Find where the given text appears and provide that cell's center as [X, Y] coordinate. 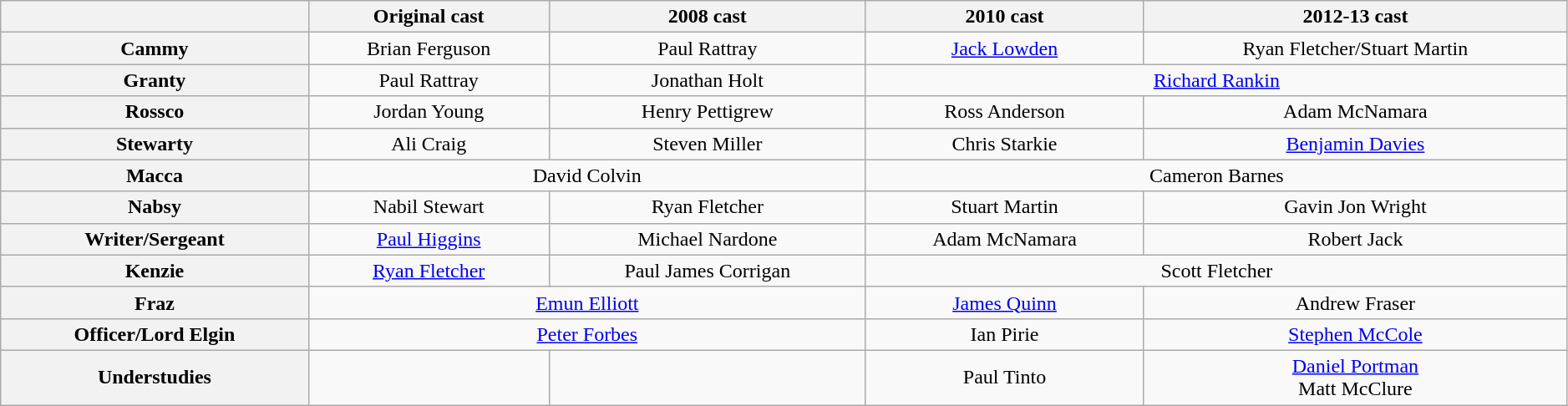
Rossco [155, 112]
Officer/Lord Elgin [155, 334]
Jonathan Holt [707, 80]
Robert Jack [1356, 239]
Brian Ferguson [429, 48]
Original cast [429, 17]
Writer/Sergeant [155, 239]
Fraz [155, 302]
Paul Tinto [1004, 378]
Ross Anderson [1004, 112]
Peter Forbes [586, 334]
Benjamin Davies [1356, 144]
Michael Nardone [707, 239]
Scott Fletcher [1216, 271]
Henry Pettigrew [707, 112]
Cammy [155, 48]
Stuart Martin [1004, 207]
Ian Pirie [1004, 334]
Richard Rankin [1216, 80]
Chris Starkie [1004, 144]
Nabsy [155, 207]
James Quinn [1004, 302]
Steven Miller [707, 144]
Gavin Jon Wright [1356, 207]
Understudies [155, 378]
Jordan Young [429, 112]
Daniel PortmanMatt McClure [1356, 378]
2012-13 cast [1356, 17]
Cameron Barnes [1216, 175]
David Colvin [586, 175]
Stephen McCole [1356, 334]
Stewarty [155, 144]
2010 cast [1004, 17]
Andrew Fraser [1356, 302]
Granty [155, 80]
Macca [155, 175]
Kenzie [155, 271]
Ali Craig [429, 144]
Ryan Fletcher/Stuart Martin [1356, 48]
Emun Elliott [586, 302]
Jack Lowden [1004, 48]
2008 cast [707, 17]
Paul James Corrigan [707, 271]
Paul Higgins [429, 239]
Nabil Stewart [429, 207]
